Find where the given text appears and provide that cell's center as [X, Y] coordinate. 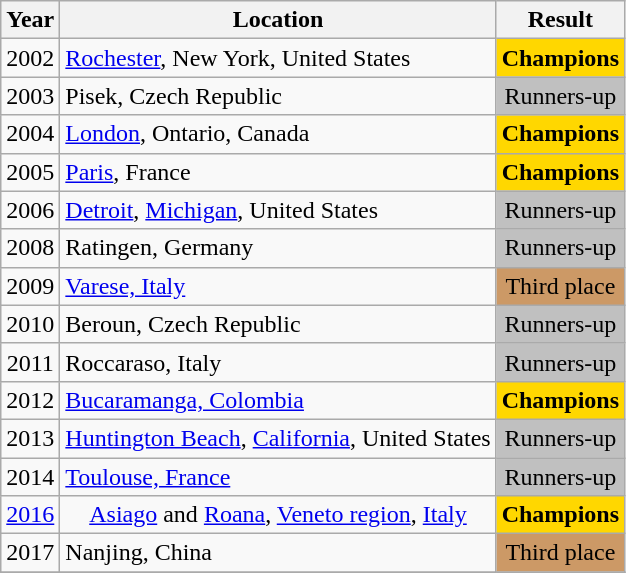
2016 [30, 515]
Ratingen, Germany [278, 248]
2010 [30, 324]
2009 [30, 286]
2012 [30, 400]
Pisek, Czech Republic [278, 96]
Nanjing, China [278, 553]
2008 [30, 248]
2003 [30, 96]
Toulouse, France [278, 477]
Huntington Beach, California, United States [278, 438]
Varese, Italy [278, 286]
Paris, France [278, 172]
Result [560, 20]
London, Ontario, Canada [278, 134]
2017 [30, 553]
2014 [30, 477]
2004 [30, 134]
Beroun, Czech Republic [278, 324]
2006 [30, 210]
Year [30, 20]
2013 [30, 438]
Rochester, New York, United States [278, 58]
2005 [30, 172]
2002 [30, 58]
Roccaraso, Italy [278, 362]
Asiago and Roana, Veneto region, Italy [278, 515]
Detroit, Michigan, United States [278, 210]
Location [278, 20]
Bucaramanga, Colombia [278, 400]
2011 [30, 362]
